Find where the given text appears and provide that cell's center as [x, y] coordinate. 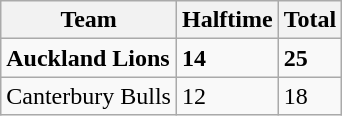
Auckland Lions [89, 58]
Halftime [227, 20]
Total [310, 20]
18 [310, 96]
14 [227, 58]
Team [89, 20]
12 [227, 96]
25 [310, 58]
Canterbury Bulls [89, 96]
